Determine the (X, Y) coordinate at the center of the cell enclosing the given text.  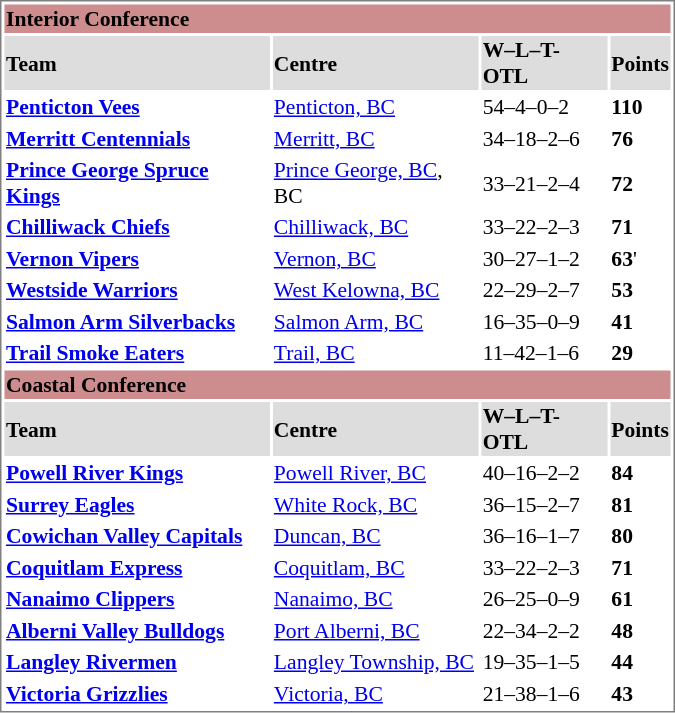
61 (640, 599)
Surrey Eagles (136, 504)
63' (640, 258)
81 (640, 504)
Duncan, BC (375, 536)
West Kelowna, BC (375, 290)
80 (640, 536)
Powell River Kings (136, 473)
Victoria, BC (375, 694)
40–16–2–2 (544, 473)
Prince George, BC, BC (375, 183)
Port Alberni, BC (375, 630)
44 (640, 662)
22–29–2–7 (544, 290)
Trail, BC (375, 353)
Alberni Valley Bulldogs (136, 630)
33–21–2–4 (544, 183)
110 (640, 107)
Chilliwack, BC (375, 227)
19–35–1–5 (544, 662)
Vernon Vipers (136, 258)
41 (640, 322)
Westside Warriors (136, 290)
53 (640, 290)
16–35–0–9 (544, 322)
34–18–2–6 (544, 138)
43 (640, 694)
Merritt Centennials (136, 138)
11–42–1–6 (544, 353)
84 (640, 473)
Interior Conference (337, 18)
Langley Township, BC (375, 662)
Nanaimo, BC (375, 599)
Trail Smoke Eaters (136, 353)
Penticton Vees (136, 107)
Prince George Spruce Kings (136, 183)
36–15–2–7 (544, 504)
Penticton, BC (375, 107)
Salmon Arm Silverbacks (136, 322)
Coquitlam Express (136, 568)
29 (640, 353)
72 (640, 183)
Chilliwack Chiefs (136, 227)
76 (640, 138)
Merritt, BC (375, 138)
Vernon, BC (375, 258)
30–27–1–2 (544, 258)
54–4–0–2 (544, 107)
48 (640, 630)
21–38–1–6 (544, 694)
Cowichan Valley Capitals (136, 536)
22–34–2–2 (544, 630)
Coquitlam, BC (375, 568)
Powell River, BC (375, 473)
White Rock, BC (375, 504)
26–25–0–9 (544, 599)
Coastal Conference (337, 384)
Victoria Grizzlies (136, 694)
Nanaimo Clippers (136, 599)
Salmon Arm, BC (375, 322)
Langley Rivermen (136, 662)
36–16–1–7 (544, 536)
